Output the [X, Y] coordinate of the center of the cell containing the given text.  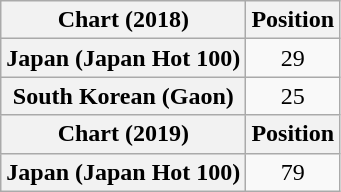
Chart (2018) [124, 20]
South Korean (Gaon) [124, 96]
Chart (2019) [124, 134]
79 [293, 172]
29 [293, 58]
25 [293, 96]
